For the text-containing cell, return its midpoint in (x, y) coordinate format. 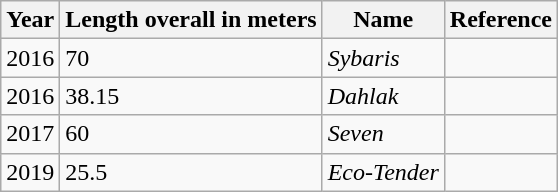
Sybaris (383, 58)
2017 (30, 134)
2019 (30, 172)
70 (191, 58)
Name (383, 20)
Year (30, 20)
38.15 (191, 96)
60 (191, 134)
Dahlak (383, 96)
Seven (383, 134)
Reference (500, 20)
25.5 (191, 172)
Length overall in meters (191, 20)
Eco-Tender (383, 172)
